Extract the (X, Y) coordinate from the center of the cell holding the provided text.  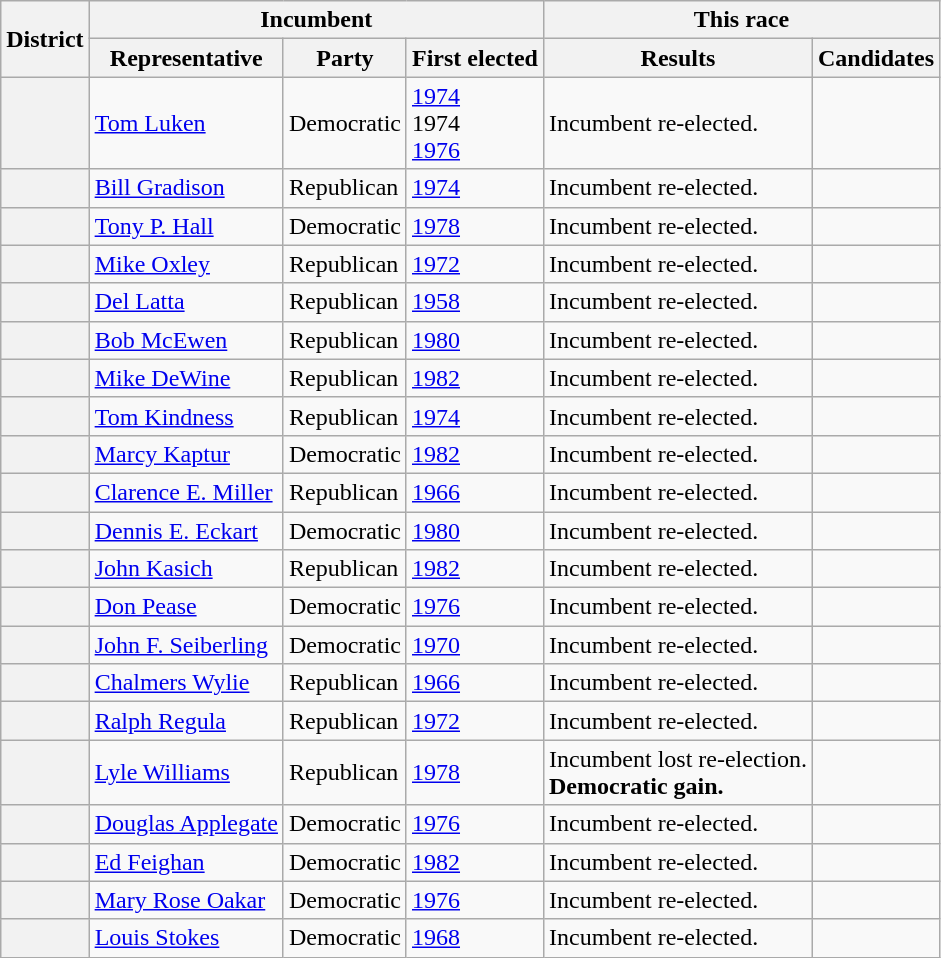
Dennis E. Eckart (186, 531)
Don Pease (186, 607)
Party (344, 58)
District (45, 39)
John F. Seiberling (186, 645)
Mary Rose Oakar (186, 900)
Tom Kindness (186, 416)
Representative (186, 58)
Bill Gradison (186, 188)
1970 (474, 645)
Ralph Regula (186, 721)
Mike DeWine (186, 378)
Marcy Kaptur (186, 454)
Incumbent (316, 20)
Louis Stokes (186, 938)
1958 (474, 302)
Bob McEwen (186, 340)
Tony P. Hall (186, 226)
Lyle Williams (186, 772)
Mike Oxley (186, 264)
Tom Luken (186, 123)
Incumbent lost re-election.Democratic gain. (678, 772)
1974 1974 1976 (474, 123)
Ed Feighan (186, 862)
Results (678, 58)
1968 (474, 938)
John Kasich (186, 569)
This race (741, 20)
Chalmers Wylie (186, 683)
Del Latta (186, 302)
First elected (474, 58)
Douglas Applegate (186, 824)
Candidates (876, 58)
Clarence E. Miller (186, 492)
